Return the (x, y) coordinate for the center point of the cell that contains the specified text.  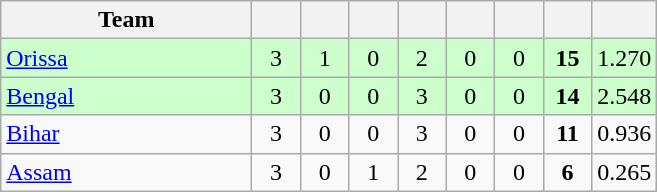
11 (568, 134)
2.548 (624, 96)
6 (568, 172)
14 (568, 96)
1.270 (624, 58)
Bengal (126, 96)
Assam (126, 172)
0.936 (624, 134)
0.265 (624, 172)
Bihar (126, 134)
15 (568, 58)
Orissa (126, 58)
Team (126, 20)
